Pinpoint the cell where the given text exists, returning its [x, y] midpoint coordinate. 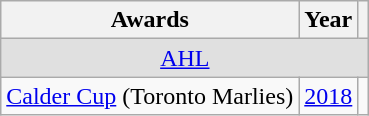
2018 [328, 96]
Calder Cup (Toronto Marlies) [150, 96]
AHL [185, 58]
Year [328, 20]
Awards [150, 20]
